Scan for the cell matching the given text and deliver its [x, y] coordinate at center. 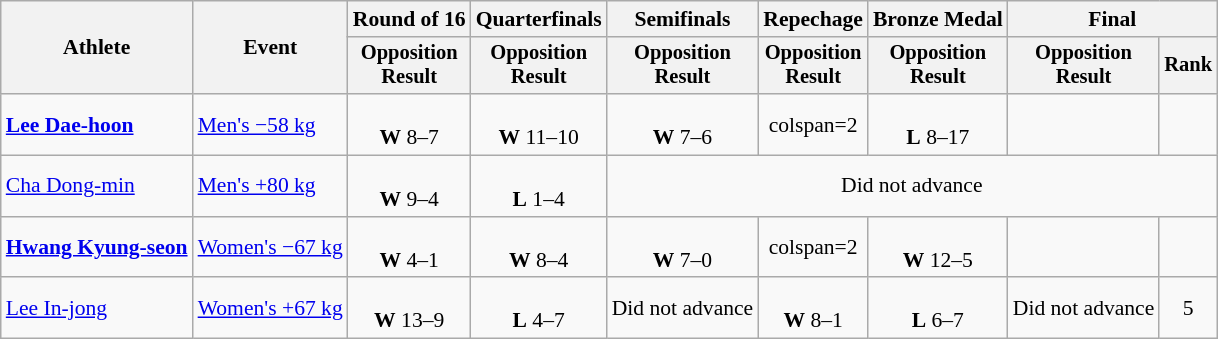
Rank [1188, 66]
W 11–10 [539, 124]
Repechage [813, 19]
W 13–9 [410, 308]
Women's +67 kg [270, 308]
W 8–4 [539, 248]
W 4–1 [410, 248]
Hwang Kyung-seon [97, 248]
Bronze Medal [938, 19]
W 8–7 [410, 124]
L 6–7 [938, 308]
Quarterfinals [539, 19]
Semifinals [683, 19]
W 7–6 [683, 124]
Women's −67 kg [270, 248]
W 7–0 [683, 248]
Cha Dong-min [97, 186]
L 4–7 [539, 308]
Event [270, 48]
W 8–1 [813, 308]
Men's +80 kg [270, 186]
Final [1112, 19]
Lee Dae-hoon [97, 124]
Lee In-jong [97, 308]
5 [1188, 308]
Round of 16 [410, 19]
W 12–5 [938, 248]
W 9–4 [410, 186]
Men's −58 kg [270, 124]
Athlete [97, 48]
L 8–17 [938, 124]
L 1–4 [539, 186]
